Output the (x, y) coordinate of the center of the cell containing the given text.  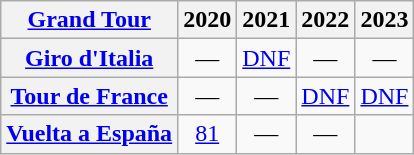
Tour de France (90, 96)
Vuelta a España (90, 134)
2023 (384, 20)
Giro d'Italia (90, 58)
2022 (326, 20)
2020 (208, 20)
Grand Tour (90, 20)
81 (208, 134)
2021 (266, 20)
